Output the [X, Y] coordinate of the center of the cell containing the given text.  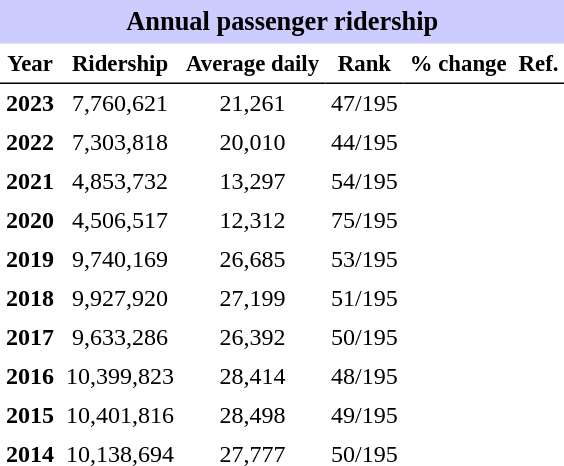
4,853,732 [120, 182]
2019 [30, 260]
26,392 [252, 338]
2020 [30, 220]
28,414 [252, 376]
2021 [30, 182]
50/195 [364, 338]
% change [458, 64]
54/195 [364, 182]
75/195 [364, 220]
53/195 [364, 260]
Year [30, 64]
7,303,818 [120, 142]
9,633,286 [120, 338]
2016 [30, 376]
9,740,169 [120, 260]
13,297 [252, 182]
2018 [30, 298]
10,401,816 [120, 416]
Ridership [120, 64]
2022 [30, 142]
10,399,823 [120, 376]
51/195 [364, 298]
7,760,621 [120, 104]
44/195 [364, 142]
2015 [30, 416]
4,506,517 [120, 220]
27,199 [252, 298]
2023 [30, 104]
26,685 [252, 260]
20,010 [252, 142]
48/195 [364, 376]
Annual passenger ridership [282, 22]
12,312 [252, 220]
Average daily [252, 64]
49/195 [364, 416]
47/195 [364, 104]
9,927,920 [120, 298]
28,498 [252, 416]
2017 [30, 338]
21,261 [252, 104]
Rank [364, 64]
